For the text-containing cell, return its midpoint in [x, y] coordinate format. 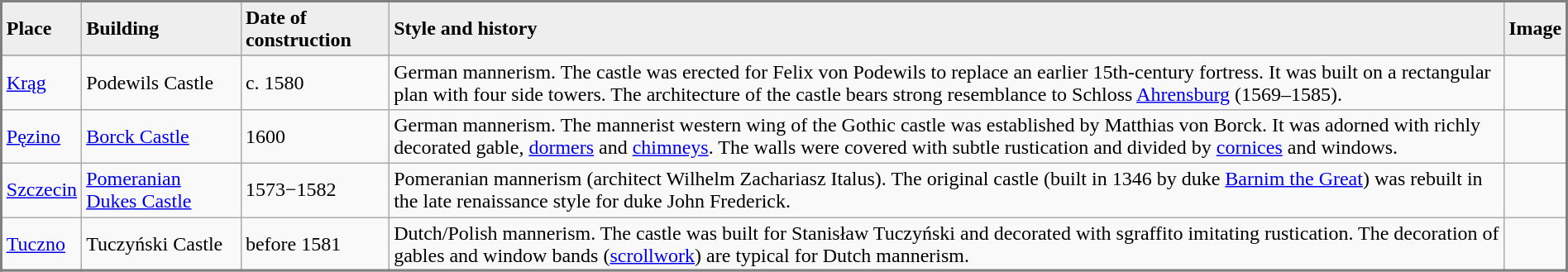
Tuczno [41, 243]
Pomeranian Dukes Castle [162, 190]
Borck Castle [162, 136]
Podewils Castle [162, 83]
Krąg [41, 83]
Place [41, 29]
1573−1582 [314, 190]
Pęzino [41, 136]
Image [1536, 29]
Szczecin [41, 190]
before 1581 [314, 243]
1600 [314, 136]
Building [162, 29]
Date of construction [314, 29]
Style and history [947, 29]
c. 1580 [314, 83]
Tuczyński Castle [162, 243]
